Capture the cell that displays the provided text and extract its (x, y) central coordinate. 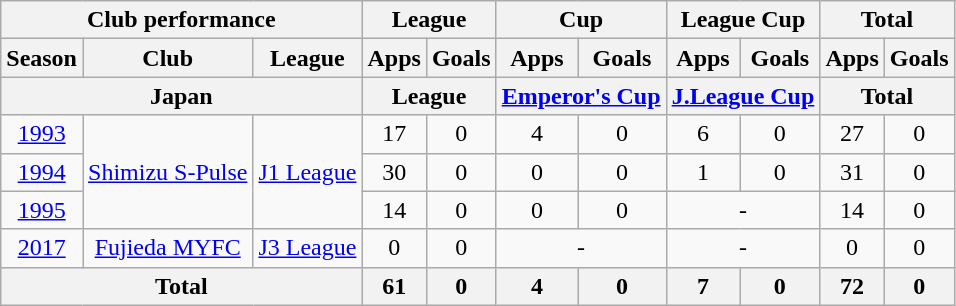
7 (703, 286)
1993 (42, 134)
Cup (581, 20)
6 (703, 134)
Fujieda MYFC (167, 248)
1 (703, 172)
Club (167, 58)
2017 (42, 248)
J.League Cup (743, 96)
League Cup (743, 20)
61 (394, 286)
Japan (182, 96)
30 (394, 172)
27 (852, 134)
J1 League (308, 172)
17 (394, 134)
Emperor's Cup (581, 96)
72 (852, 286)
Season (42, 58)
Shimizu S-Pulse (167, 172)
Club performance (182, 20)
1994 (42, 172)
31 (852, 172)
1995 (42, 210)
J3 League (308, 248)
